Scan for the cell matching the given text and deliver its (x, y) coordinate at center. 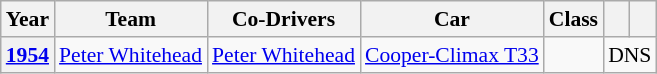
Car (452, 19)
Year (28, 19)
1954 (28, 55)
Class (574, 19)
Team (130, 19)
Co-Drivers (284, 19)
DNS (630, 55)
Cooper-Climax T33 (452, 55)
